Determine the (x, y) coordinate at the center of the cell enclosing the given text.  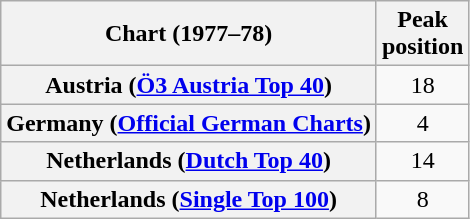
8 (422, 199)
Netherlands (Single Top 100) (189, 199)
Germany (Official German Charts) (189, 123)
Peakposition (422, 34)
4 (422, 123)
Netherlands (Dutch Top 40) (189, 161)
Austria (Ö3 Austria Top 40) (189, 85)
18 (422, 85)
14 (422, 161)
Chart (1977–78) (189, 34)
